Return the [x, y] coordinate for the center point of the cell that contains the specified text.  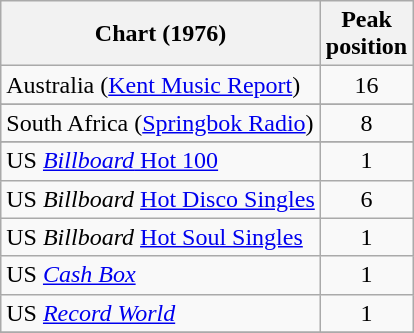
Peakposition [366, 34]
16 [366, 85]
8 [366, 123]
South Africa (Springbok Radio) [161, 123]
US Billboard Hot Disco Singles [161, 199]
US Billboard Hot 100 [161, 161]
6 [366, 199]
US Billboard Hot Soul Singles [161, 237]
Chart (1976) [161, 34]
US Record World [161, 313]
Australia (Kent Music Report) [161, 85]
US Cash Box [161, 275]
